Provide the [x, y] coordinate of the cell's center where the given text is located.  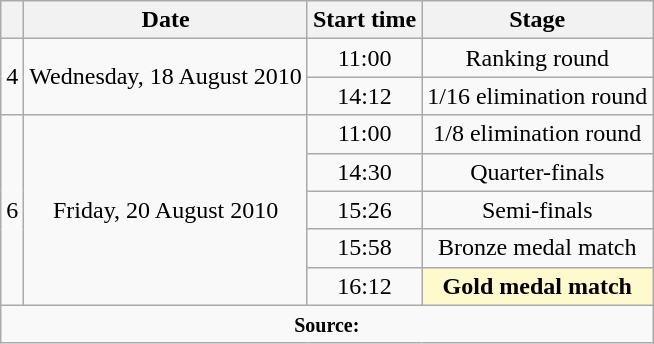
Gold medal match [538, 286]
1/16 elimination round [538, 96]
Wednesday, 18 August 2010 [166, 77]
Stage [538, 20]
16:12 [364, 286]
Date [166, 20]
Bronze medal match [538, 248]
Friday, 20 August 2010 [166, 210]
Ranking round [538, 58]
Source: [327, 324]
Start time [364, 20]
6 [12, 210]
4 [12, 77]
1/8 elimination round [538, 134]
Semi-finals [538, 210]
14:30 [364, 172]
15:26 [364, 210]
14:12 [364, 96]
15:58 [364, 248]
Quarter-finals [538, 172]
